Find where the given text appears and provide that cell's center as (X, Y) coordinate. 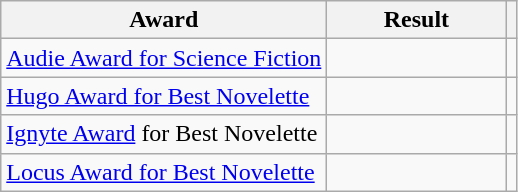
Ignyte Award for Best Novelette (164, 134)
Audie Award for Science Fiction (164, 58)
Award (164, 20)
Locus Award for Best Novelette (164, 172)
Result (416, 20)
Hugo Award for Best Novelette (164, 96)
